Detect which cell encompasses the target text, then output its (x, y) center coordinate. 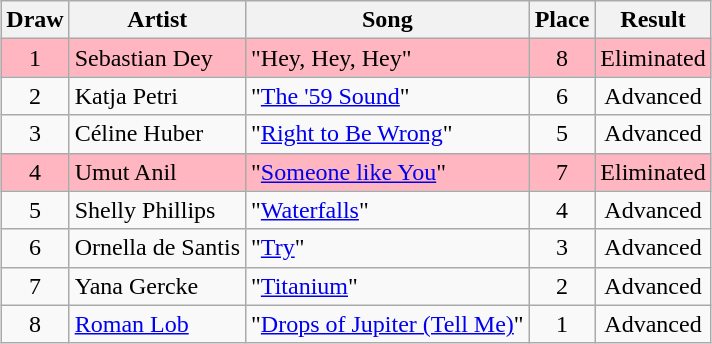
"The '59 Sound" (388, 96)
"Titanium" (388, 286)
"Someone like You" (388, 172)
Shelly Phillips (157, 210)
Yana Gercke (157, 286)
Artist (157, 20)
Sebastian Dey (157, 58)
Umut Anil (157, 172)
"Right to Be Wrong" (388, 134)
"Hey, Hey, Hey" (388, 58)
"Try" (388, 248)
Song (388, 20)
Ornella de Santis (157, 248)
"Drops of Jupiter (Tell Me)" (388, 324)
Céline Huber (157, 134)
Draw (35, 20)
Place (562, 20)
Katja Petri (157, 96)
Roman Lob (157, 324)
Result (653, 20)
"Waterfalls" (388, 210)
